Extract the (x, y) coordinate from the center of the cell holding the provided text.  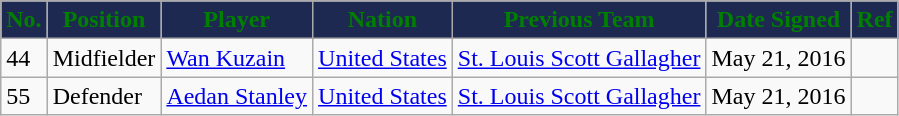
Nation (383, 20)
Aedan Stanley (237, 96)
Midfielder (104, 58)
Wan Kuzain (237, 58)
Ref (874, 20)
Date Signed (778, 20)
No. (24, 20)
Previous Team (579, 20)
44 (24, 58)
Player (237, 20)
55 (24, 96)
Defender (104, 96)
Position (104, 20)
